Determine the (X, Y) coordinate at the center of the cell enclosing the given text.  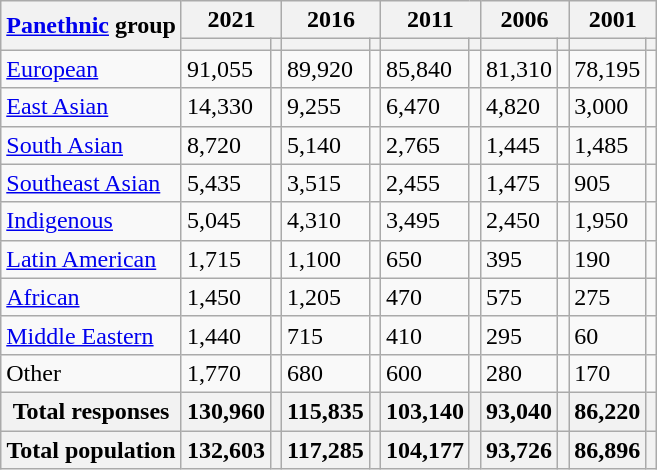
14,330 (226, 107)
Middle Eastern (92, 335)
1,485 (608, 145)
1,440 (226, 335)
275 (608, 297)
2001 (613, 20)
2021 (231, 20)
295 (518, 335)
85,840 (424, 69)
715 (326, 335)
Other (92, 373)
2,455 (424, 183)
African (92, 297)
91,055 (226, 69)
680 (326, 373)
3,000 (608, 107)
1,450 (226, 297)
470 (424, 297)
132,603 (226, 449)
2011 (430, 20)
600 (424, 373)
4,310 (326, 221)
Southeast Asian (92, 183)
1,770 (226, 373)
117,285 (326, 449)
86,896 (608, 449)
European (92, 69)
3,515 (326, 183)
5,140 (326, 145)
1,475 (518, 183)
4,820 (518, 107)
East Asian (92, 107)
395 (518, 259)
1,715 (226, 259)
170 (608, 373)
6,470 (424, 107)
115,835 (326, 411)
905 (608, 183)
60 (608, 335)
2,765 (424, 145)
1,445 (518, 145)
1,100 (326, 259)
5,435 (226, 183)
8,720 (226, 145)
410 (424, 335)
93,726 (518, 449)
575 (518, 297)
130,960 (226, 411)
1,950 (608, 221)
81,310 (518, 69)
5,045 (226, 221)
89,920 (326, 69)
Total population (92, 449)
2006 (524, 20)
93,040 (518, 411)
Panethnic group (92, 26)
9,255 (326, 107)
South Asian (92, 145)
Latin American (92, 259)
190 (608, 259)
103,140 (424, 411)
2016 (332, 20)
1,205 (326, 297)
78,195 (608, 69)
2,450 (518, 221)
Indigenous (92, 221)
104,177 (424, 449)
3,495 (424, 221)
280 (518, 373)
Total responses (92, 411)
650 (424, 259)
86,220 (608, 411)
